From the cell containing the given text, extract its center point as (x, y) coordinate. 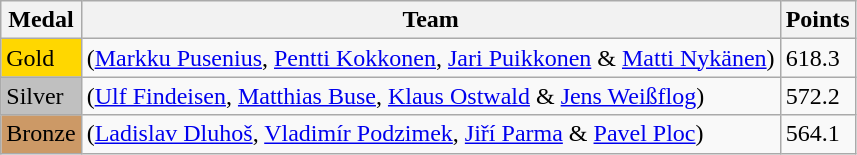
564.1 (818, 134)
Medal (41, 20)
(Ulf Findeisen, Matthias Buse, Klaus Ostwald & Jens Weißflog) (430, 96)
Gold (41, 58)
Bronze (41, 134)
618.3 (818, 58)
Points (818, 20)
(Ladislav Dluhoš, Vladimír Podzimek, Jiří Parma & Pavel Ploc) (430, 134)
(Markku Pusenius, Pentti Kokkonen, Jari Puikkonen & Matti Nykänen) (430, 58)
572.2 (818, 96)
Silver (41, 96)
Team (430, 20)
